Detect which cell encompasses the target text, then output its (x, y) center coordinate. 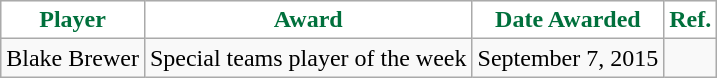
Date Awarded (568, 20)
Blake Brewer (73, 58)
Special teams player of the week (308, 58)
Award (308, 20)
Ref. (690, 20)
Player (73, 20)
September 7, 2015 (568, 58)
